Scan for the cell matching the given text and deliver its [x, y] coordinate at center. 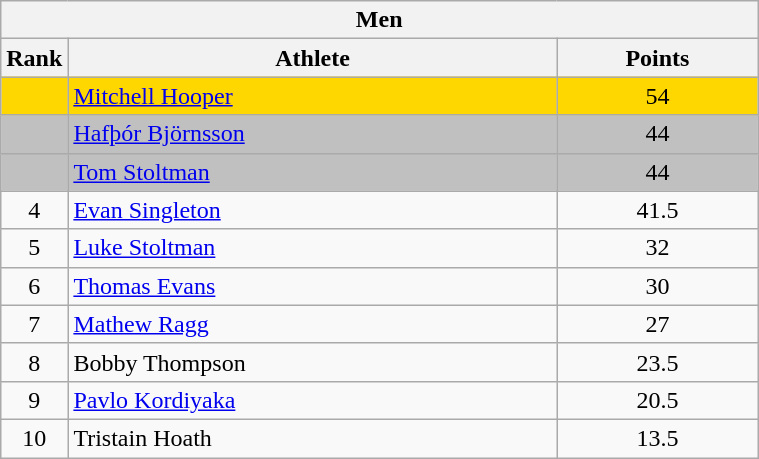
Rank [34, 58]
Mitchell Hooper [312, 96]
10 [34, 438]
41.5 [657, 210]
20.5 [657, 400]
Luke Stoltman [312, 248]
4 [34, 210]
30 [657, 286]
Athlete [312, 58]
Bobby Thompson [312, 362]
Tristain Hoath [312, 438]
6 [34, 286]
Hafþór Björnsson [312, 134]
Mathew Ragg [312, 324]
5 [34, 248]
7 [34, 324]
Men [380, 20]
Thomas Evans [312, 286]
Pavlo Kordiyaka [312, 400]
23.5 [657, 362]
27 [657, 324]
Tom Stoltman [312, 172]
8 [34, 362]
9 [34, 400]
Evan Singleton [312, 210]
13.5 [657, 438]
32 [657, 248]
54 [657, 96]
Points [657, 58]
